Output the [x, y] coordinate of the center of the cell containing the given text.  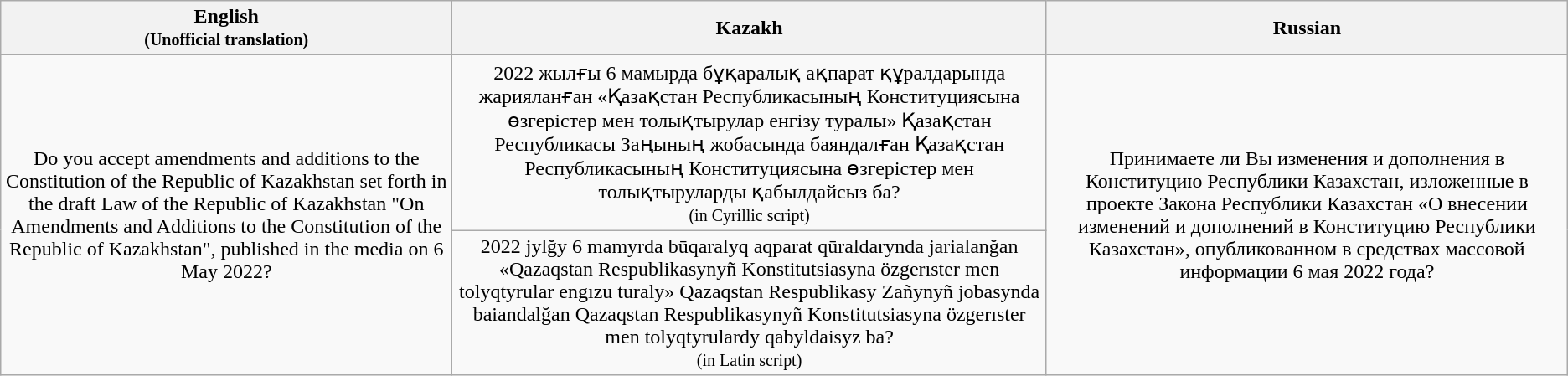
Kazakh [750, 28]
English(Unofficial translation) [226, 28]
Russian [1307, 28]
